Find where the given text appears and provide that cell's center as (X, Y) coordinate. 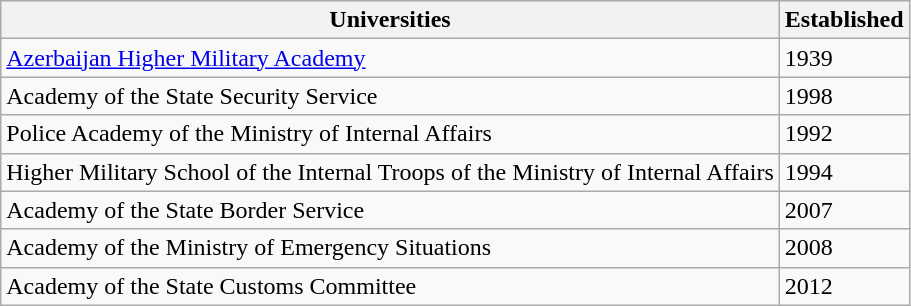
Higher Military School of the Internal Troops of the Ministry of Internal Affairs (390, 172)
Azerbaijan Higher Military Academy (390, 58)
1998 (844, 96)
1992 (844, 134)
Academy of the Ministry of Emergency Situations (390, 248)
1994 (844, 172)
Police Academy of the Ministry of Internal Affairs (390, 134)
Academy of the State Border Service (390, 210)
1939 (844, 58)
Universities (390, 20)
Established (844, 20)
2012 (844, 286)
2007 (844, 210)
2008 (844, 248)
Academy of the State Customs Committee (390, 286)
Academy of the State Security Service (390, 96)
